Capture the cell that displays the provided text and extract its [x, y] central coordinate. 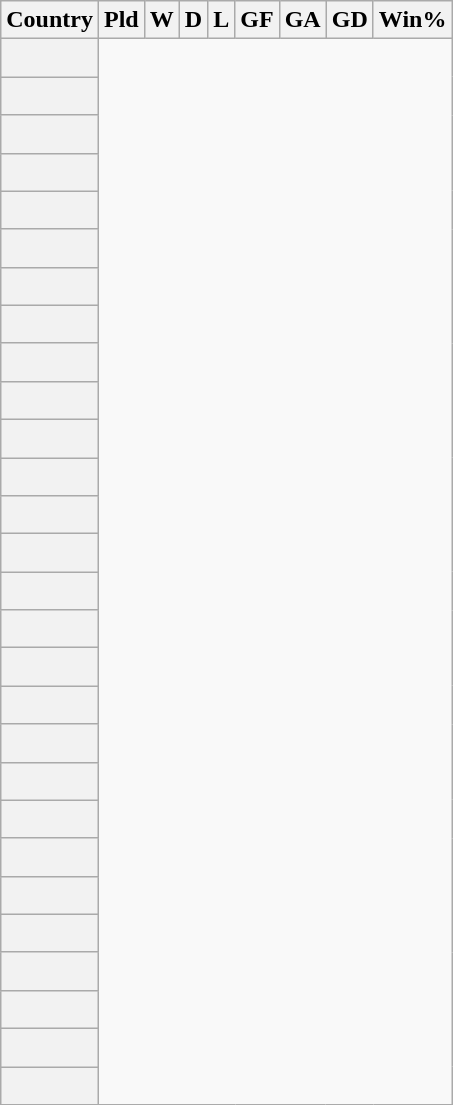
GF [257, 20]
Pld [121, 20]
Country [50, 20]
GA [302, 20]
Win% [412, 20]
GD [350, 20]
D [193, 20]
L [222, 20]
W [162, 20]
